Detect which cell encompasses the target text, then output its [X, Y] center coordinate. 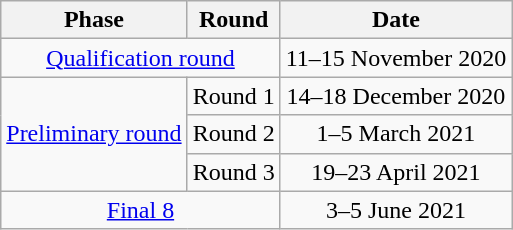
Round 2 [234, 134]
19–23 April 2021 [396, 172]
14–18 December 2020 [396, 96]
Final 8 [140, 210]
Round 1 [234, 96]
Phase [94, 20]
1–5 March 2021 [396, 134]
Round [234, 20]
11–15 November 2020 [396, 58]
Date [396, 20]
Round 3 [234, 172]
3–5 June 2021 [396, 210]
Preliminary round [94, 134]
Qualification round [140, 58]
